Locate the cell with the specified text and output its [x, y] center coordinate. 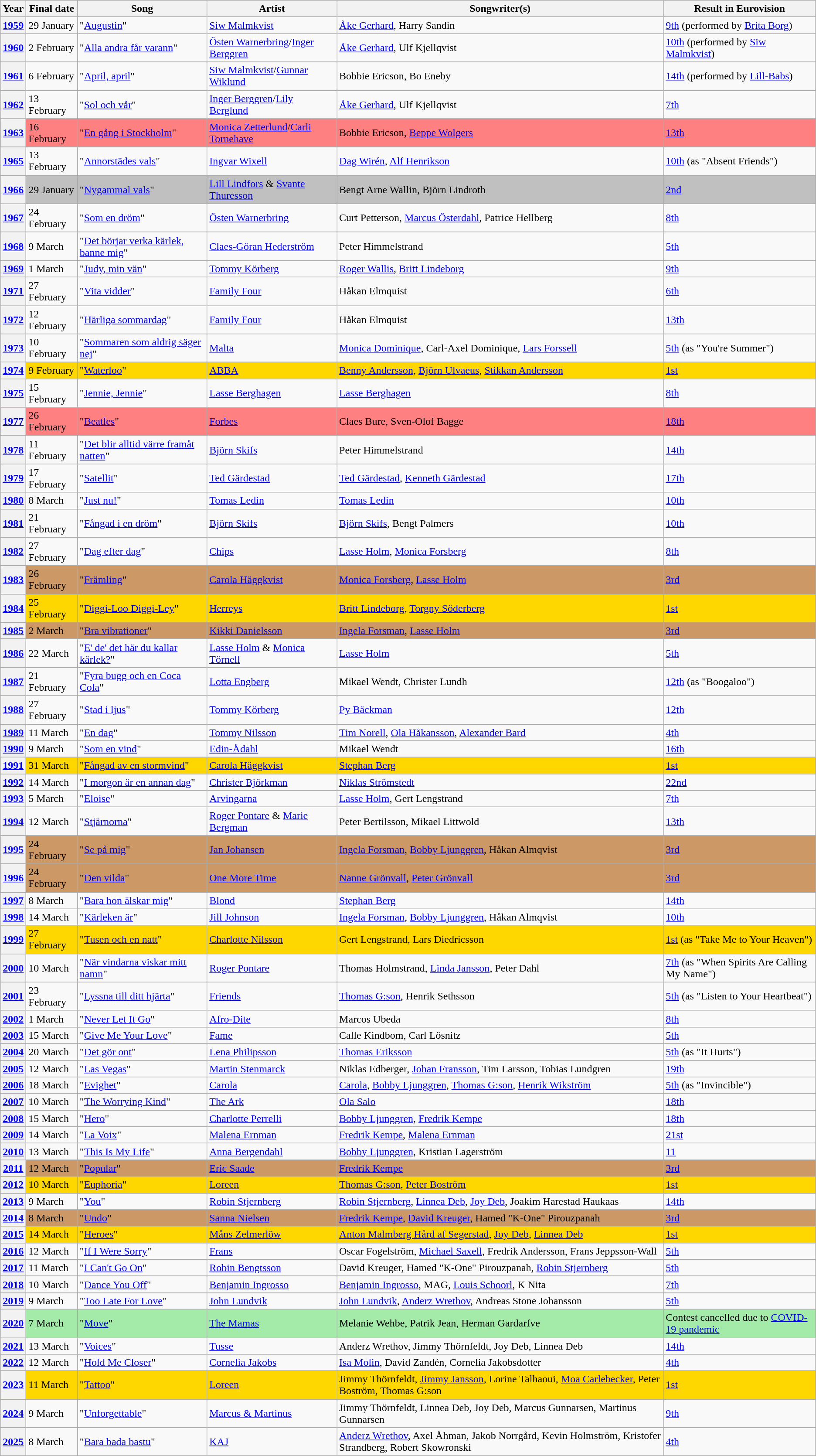
2nd [740, 189]
Malena Ernman [272, 1135]
1974 [13, 371]
31 March [51, 766]
Anderz Wrethov, Axel Åhman, Jakob Norrgård, Kevin Holmström, Kristofer Strandberg, Robert Skowronski [500, 1442]
1980 [13, 501]
Chips [272, 551]
19th [740, 1069]
1999 [13, 939]
2025 [13, 1442]
The Ark [272, 1102]
"Satellit" [142, 478]
2001 [13, 996]
Christer Björkman [272, 782]
"Voices" [142, 1346]
"Som en vind" [142, 749]
Roger Pontare & Marie Bergman [272, 822]
"En gång i Stockholm" [142, 133]
"Bra vibrationer" [142, 631]
Marcus & Martinus [272, 1414]
Frans [272, 1251]
Isa Molin, David Zandén, Cornelia Jakobsdotter [500, 1363]
6 February [51, 76]
Jan Johansen [272, 849]
7th (as "When Spirits Are Calling My Name") [740, 968]
Songwriter(s) [500, 9]
Fredrik Kempe [500, 1168]
20 March [51, 1052]
Bobbie Ericson, Beppe Wolgers [500, 133]
"I morgon är en annan dag" [142, 782]
"Waterloo" [142, 371]
1991 [13, 766]
2003 [13, 1035]
"Främling" [142, 580]
2010 [13, 1152]
"Undo" [142, 1218]
Monica Zetterlund/Carli Tornehave [272, 133]
Forbes [272, 421]
1990 [13, 749]
"Evighet" [142, 1085]
"Sommaren som aldrig säger nej" [142, 348]
"Give Me Your Love" [142, 1035]
"Stjärnorna" [142, 822]
14th (performed by Lill-Babs) [740, 76]
Song [142, 9]
"Det blir alltid värre framåt natten" [142, 450]
Bobbie Ericson, Bo Eneby [500, 76]
Tim Norell, Ola Håkansson, Alexander Bard [500, 732]
Ingela Forsman, Lasse Holm [500, 631]
Eric Saade [272, 1168]
"Bara hon älskar mig" [142, 900]
Carola, Bobby Ljunggren, Thomas G:son, Henrik Wikström [500, 1085]
1961 [13, 76]
9 February [51, 371]
"Eloise" [142, 799]
10th (as "Absent Friends") [740, 161]
Charlotte Perrelli [272, 1118]
12th [740, 710]
Final date [51, 9]
Robin Stjernberg, Linnea Deb, Joy Deb, Joakim Harestad Haukaas [500, 1201]
Bobby Ljunggren, Kristian Lagerström [500, 1152]
Charlotte Nilsson [272, 939]
"April, april" [142, 76]
Tusse [272, 1346]
"Diggi-Loo Diggi-Ley" [142, 608]
Mikael Wendt [500, 749]
"You" [142, 1201]
Monica Forsberg, Lasse Holm [500, 580]
"Alla andra får varann" [142, 48]
11 February [51, 450]
Monica Dominique, Carl-Axel Dominique, Lars Forssell [500, 348]
5 March [51, 799]
"I Can't Go On" [142, 1268]
1978 [13, 450]
Ted Gärdestad, Kenneth Gärdestad [500, 478]
Melanie Wehbe, Patrik Jean, Herman Gardarfve [500, 1323]
23 February [51, 996]
5th (as "You're Summer") [740, 348]
2 February [51, 48]
Måns Zelmerlöw [272, 1234]
"Kärleken är" [142, 917]
"När vindarna viskar mitt namn" [142, 968]
"Vita vidder" [142, 291]
Dag Wirén, Alf Henrikson [500, 161]
2018 [13, 1284]
Calle Kindbom, Carl Lösnitz [500, 1035]
15 February [51, 393]
2017 [13, 1268]
Marcos Ubeda [500, 1019]
1959 [13, 25]
"Popular" [142, 1168]
1967 [13, 218]
Niklas Edberger, Johan Fransson, Tim Larsson, Tobias Lundgren [500, 1069]
Lotta Engberg [272, 681]
Bengt Arne Wallin, Björn Lindroth [500, 189]
5th (as "Listen to Your Heartbeat") [740, 996]
"Tattoo" [142, 1385]
17th [740, 478]
Jimmy Thörnfeldt, Jimmy Jansson, Lorine Talhaoui, Moa Carlebecker, Peter Boström, Thomas G:son [500, 1385]
Friends [272, 996]
One More Time [272, 878]
Afro-Dite [272, 1019]
Robin Stjernberg [272, 1201]
1979 [13, 478]
Mikael Wendt, Christer Lundh [500, 681]
Niklas Strömstedt [500, 782]
John Lundvik, Anderz Wrethov, Andreas Stone Johansson [500, 1301]
"E' de' det här du kallar kärlek?" [142, 653]
2006 [13, 1085]
10th (performed by Siw Malmkvist) [740, 48]
"Unforgettable" [142, 1414]
1994 [13, 822]
Thomas Eriksson [500, 1052]
Result in Eurovision [740, 9]
1983 [13, 580]
10 February [51, 348]
"Fyra bugg och en Coca Cola" [142, 681]
Anton Malmberg Hård af Segerstad, Joy Deb, Linnea Deb [500, 1234]
Åke Gerhard, Harry Sandin [500, 25]
Carola [272, 1085]
1992 [13, 782]
"If I Were Sorry" [142, 1251]
Ted Gärdestad [272, 478]
1971 [13, 291]
5th (as "It Hurts") [740, 1052]
1968 [13, 246]
25 February [51, 608]
Östen Warnerbring [272, 218]
"Som en dröm" [142, 218]
2008 [13, 1118]
1969 [13, 269]
"Tusen och en natt" [142, 939]
Gert Lengstrand, Lars Diedricsson [500, 939]
1984 [13, 608]
Tommy Nilsson [272, 732]
2021 [13, 1346]
1973 [13, 348]
"Annorstädes vals" [142, 161]
Östen Warnerbring/Inger Berggren [272, 48]
"Lyssna till ditt hjärta" [142, 996]
Lasse Holm, Gert Lengstrand [500, 799]
"Dag efter dag" [142, 551]
Fredrik Kempe, Malena Ernman [500, 1135]
1986 [13, 653]
1995 [13, 849]
2023 [13, 1385]
2020 [13, 1323]
Ingvar Wixell [272, 161]
Thomas Holmstrand, Linda Jansson, Peter Dahl [500, 968]
Lena Philipsson [272, 1052]
"Bara bada bastu" [142, 1442]
22nd [740, 782]
9th (performed by Brita Borg) [740, 25]
1966 [13, 189]
"This Is My Life" [142, 1152]
"Judy, min vän" [142, 269]
16th [740, 749]
Benjamin Ingrosso, MAG, Louis Schoorl, K Nita [500, 1284]
1965 [13, 161]
21st [740, 1135]
1982 [13, 551]
2015 [13, 1234]
"Hold Me Closer" [142, 1363]
1993 [13, 799]
Claes-Göran Hederström [272, 246]
Sanna Nielsen [272, 1218]
Lasse Holm [500, 653]
KAJ [272, 1442]
"Nygammal vals" [142, 189]
Anna Bergendahl [272, 1152]
1988 [13, 710]
2009 [13, 1135]
Roger Wallis, Britt Lindeborg [500, 269]
"Det gör ont" [142, 1052]
"Jennie, Jennie" [142, 393]
Blond [272, 900]
6th [740, 291]
Arvingarna [272, 799]
Herreys [272, 608]
2013 [13, 1201]
Curt Petterson, Marcus Österdahl, Patrice Hellberg [500, 218]
Artist [272, 9]
Robin Bengtsson [272, 1268]
16 February [51, 133]
1962 [13, 105]
"The Worrying Kind" [142, 1102]
2016 [13, 1251]
Roger Pontare [272, 968]
7 March [51, 1323]
22 March [51, 653]
"Stad i ljus" [142, 710]
"Se på mig" [142, 849]
5th (as "Invincible") [740, 1085]
1998 [13, 917]
"Dance You Off" [142, 1284]
1989 [13, 732]
Kikki Danielsson [272, 631]
"Hero" [142, 1118]
Ola Salo [500, 1102]
Siw Malmkvist [272, 25]
2005 [13, 1069]
Jimmy Thörnfeldt, Linnea Deb, Joy Deb, Marcus Gunnarsen, Martinus Gunnarsen [500, 1414]
1985 [13, 631]
John Lundvik [272, 1301]
Benjamin Ingrosso [272, 1284]
17 February [51, 478]
2 March [51, 631]
Edin-Ådahl [272, 749]
Fredrik Kempe, David Kreuger, Hamed "K-One" Pirouzpanah [500, 1218]
"Beatles" [142, 421]
2022 [13, 1363]
"Sol och vår" [142, 105]
Nanne Grönvall, Peter Grönvall [500, 878]
2019 [13, 1301]
2011 [13, 1168]
"Fångad av en stormvind" [142, 766]
1987 [13, 681]
2007 [13, 1102]
"Härliga sommardag" [142, 319]
Thomas G:son, Henrik Sethsson [500, 996]
2014 [13, 1218]
1960 [13, 48]
Oscar Fogelström, Michael Saxell, Fredrik Andersson, Frans Jeppsson-Wall [500, 1251]
Bobby Ljunggren, Fredrik Kempe [500, 1118]
"Move" [142, 1323]
"Heroes" [142, 1234]
"La Voix" [142, 1135]
Benny Andersson, Björn Ulvaeus, Stikkan Andersson [500, 371]
2002 [13, 1019]
1981 [13, 523]
11 [740, 1152]
Björn Skifs, Bengt Palmers [500, 523]
"Never Let It Go" [142, 1019]
18 March [51, 1085]
Jill Johnson [272, 917]
Martin Stenmarck [272, 1069]
1996 [13, 878]
Anderz Wrethov, Jimmy Thörnfeldt, Joy Deb, Linnea Deb [500, 1346]
2012 [13, 1185]
"Augustin" [142, 25]
Lill Lindfors & Svante Thuresson [272, 189]
Lasse Holm & Monica Törnell [272, 653]
Siw Malmkvist/Gunnar Wiklund [272, 76]
"En dag" [142, 732]
Inger Berggren/Lily Berglund [272, 105]
"Den vilda" [142, 878]
Thomas G:son, Peter Boström [500, 1185]
Claes Bure, Sven-Olof Bagge [500, 421]
"Euphoria" [142, 1185]
Cornelia Jakobs [272, 1363]
Lasse Holm, Monica Forsberg [500, 551]
1963 [13, 133]
2024 [13, 1414]
Britt Lindeborg, Torgny Söderberg [500, 608]
Contest cancelled due to COVID-19 pandemic [740, 1323]
Fame [272, 1035]
Py Bäckman [500, 710]
"Just nu!" [142, 501]
"Las Vegas" [142, 1069]
"Det börjar verka kärlek, banne mig" [142, 246]
2004 [13, 1052]
ABBA [272, 371]
1997 [13, 900]
Peter Bertilsson, Mikael Littwold [500, 822]
1975 [13, 393]
12th (as "Boogaloo") [740, 681]
The Mamas [272, 1323]
1972 [13, 319]
"Too Late For Love" [142, 1301]
"Fångad i en dröm" [142, 523]
12 February [51, 319]
Malta [272, 348]
1977 [13, 421]
Year [13, 9]
2000 [13, 968]
David Kreuger, Hamed "K-One" Pirouzpanah, Robin Stjernberg [500, 1268]
1st (as "Take Me to Your Heaven") [740, 939]
